Determine the (X, Y) coordinate at the center of the cell enclosing the given text.  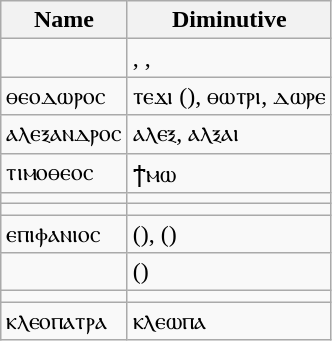
ⲉⲡⲓⲫⲁⲛⲓⲟⲥ (64, 234)
ⲁⲗⲉⲝ, ⲁⲗⲝⲁⲓ (229, 134)
ϯⲙⲱ (229, 173)
ⲕⲗⲉⲟⲡⲁⲧⲣⲁ (64, 321)
ⲧⲉϫⲓ (), ⲑⲱⲧⲣⲓ, ⲇⲱⲣⲉ (229, 96)
ⲕⲗⲉⲱⲡⲁ (229, 321)
(), () (229, 234)
() (229, 272)
Name (64, 20)
ⲑⲉⲟⲇⲱⲣⲟⲥ (64, 96)
Diminutive (229, 20)
ⲁⲗⲉⲝⲁⲛⲇⲣⲟⲥ (64, 134)
, , (229, 58)
ⲧⲓⲙⲟⲑⲉⲟⲥ (64, 173)
